Search for the cell housing the specified text and yield its [X, Y] center coordinate. 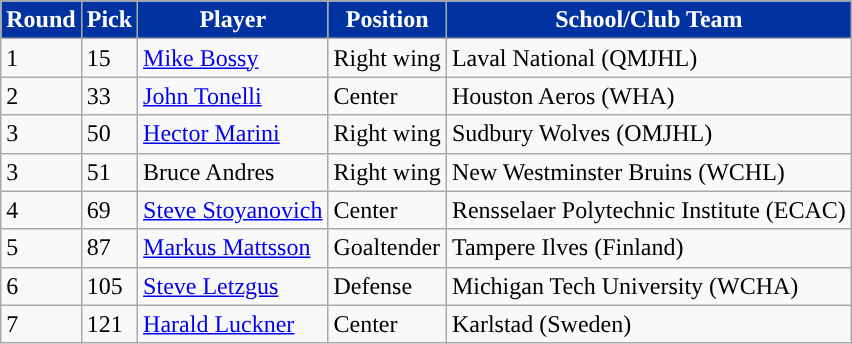
Defense [387, 286]
Karlstad (Sweden) [648, 324]
Mike Bossy [233, 58]
Goaltender [387, 248]
87 [109, 248]
6 [41, 286]
School/Club Team [648, 20]
Sudbury Wolves (OMJHL) [648, 134]
John Tonelli [233, 96]
69 [109, 210]
5 [41, 248]
Round [41, 20]
Michigan Tech University (WCHA) [648, 286]
New Westminster Bruins (WCHL) [648, 172]
Rensselaer Polytechnic Institute (ECAC) [648, 210]
Position [387, 20]
Steve Letzgus [233, 286]
Hector Marini [233, 134]
2 [41, 96]
50 [109, 134]
7 [41, 324]
4 [41, 210]
Steve Stoyanovich [233, 210]
51 [109, 172]
Tampere Ilves (Finland) [648, 248]
Player [233, 20]
15 [109, 58]
33 [109, 96]
Pick [109, 20]
Bruce Andres [233, 172]
105 [109, 286]
Harald Luckner [233, 324]
Houston Aeros (WHA) [648, 96]
Markus Mattsson [233, 248]
121 [109, 324]
1 [41, 58]
Laval National (QMJHL) [648, 58]
